For the text-containing cell, return its midpoint in [x, y] coordinate format. 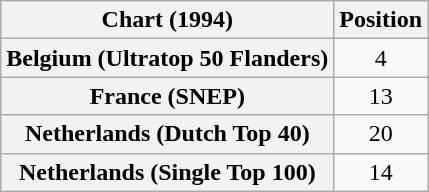
Belgium (Ultratop 50 Flanders) [168, 58]
13 [381, 96]
Netherlands (Single Top 100) [168, 172]
Netherlands (Dutch Top 40) [168, 134]
Chart (1994) [168, 20]
20 [381, 134]
France (SNEP) [168, 96]
4 [381, 58]
Position [381, 20]
14 [381, 172]
